Detect which cell encompasses the target text, then output its (x, y) center coordinate. 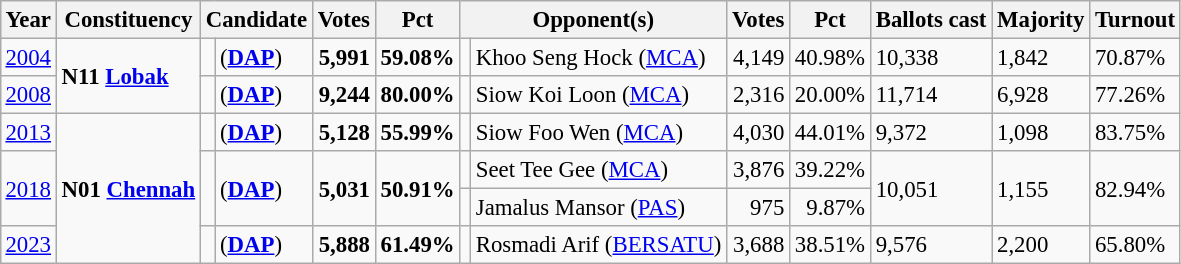
5,128 (344, 133)
1,155 (1041, 188)
10,338 (930, 57)
9,576 (930, 245)
6,928 (1041, 95)
4,030 (758, 133)
1,842 (1041, 57)
Jamalus Mansor (PAS) (598, 208)
82.94% (1136, 188)
Seet Tee Gee (MCA) (598, 170)
Turnout (1136, 20)
70.87% (1136, 57)
50.91% (418, 188)
Rosmadi Arif (BERSATU) (598, 245)
55.99% (418, 133)
1,098 (1041, 133)
38.51% (830, 245)
10,051 (930, 188)
2004 (28, 57)
2,316 (758, 95)
Khoo Seng Hock (MCA) (598, 57)
4,149 (758, 57)
2013 (28, 133)
9.87% (830, 208)
59.08% (418, 57)
N11 Lobak (128, 76)
2,200 (1041, 245)
975 (758, 208)
2008 (28, 95)
40.98% (830, 57)
Opponent(s) (594, 20)
Siow Foo Wen (MCA) (598, 133)
2023 (28, 245)
5,991 (344, 57)
Majority (1041, 20)
3,876 (758, 170)
Constituency (128, 20)
5,888 (344, 245)
3,688 (758, 245)
Candidate (256, 20)
20.00% (830, 95)
77.26% (1136, 95)
Year (28, 20)
65.80% (1136, 245)
5,031 (344, 188)
80.00% (418, 95)
9,372 (930, 133)
N01 Chennah (128, 189)
44.01% (830, 133)
9,244 (344, 95)
39.22% (830, 170)
Siow Koi Loon (MCA) (598, 95)
61.49% (418, 245)
83.75% (1136, 133)
Ballots cast (930, 20)
11,714 (930, 95)
2018 (28, 188)
